Scan for the cell matching the given text and deliver its [X, Y] coordinate at center. 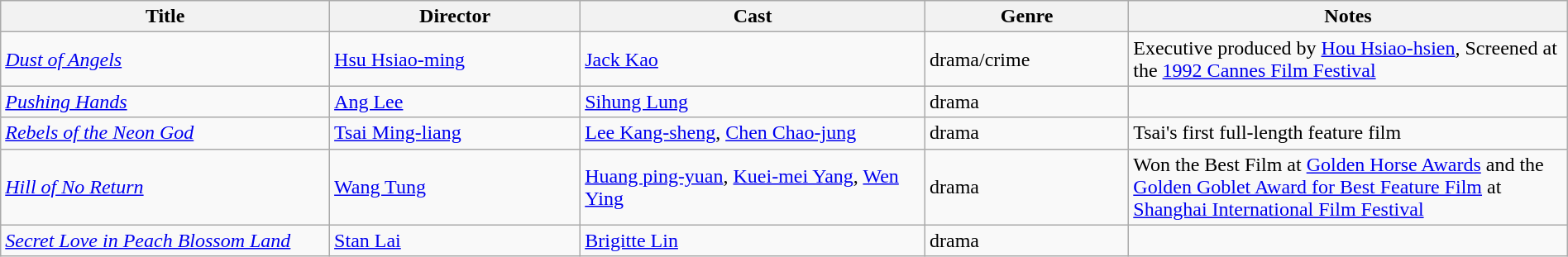
Brigitte Lin [753, 240]
Rebels of the Neon God [165, 133]
Wang Tung [455, 187]
Pushing Hands [165, 102]
Genre [1026, 17]
Tsai's first full-length feature film [1348, 133]
Stan Lai [455, 240]
Director [455, 17]
drama/crime [1026, 59]
Huang ping-yuan, Kuei-mei Yang, Wen Ying [753, 187]
Hsu Hsiao-ming [455, 59]
Cast [753, 17]
Notes [1348, 17]
Won the Best Film at Golden Horse Awards and the Golden Goblet Award for Best Feature Film at Shanghai International Film Festival [1348, 187]
Sihung Lung [753, 102]
Executive produced by Hou Hsiao-hsien, Screened at the 1992 Cannes Film Festival [1348, 59]
Secret Love in Peach Blossom Land [165, 240]
Lee Kang-sheng, Chen Chao-jung [753, 133]
Jack Kao [753, 59]
Hill of No Return [165, 187]
Ang Lee [455, 102]
Title [165, 17]
Dust of Angels [165, 59]
Tsai Ming-liang [455, 133]
